Detect which cell encompasses the target text, then output its [X, Y] center coordinate. 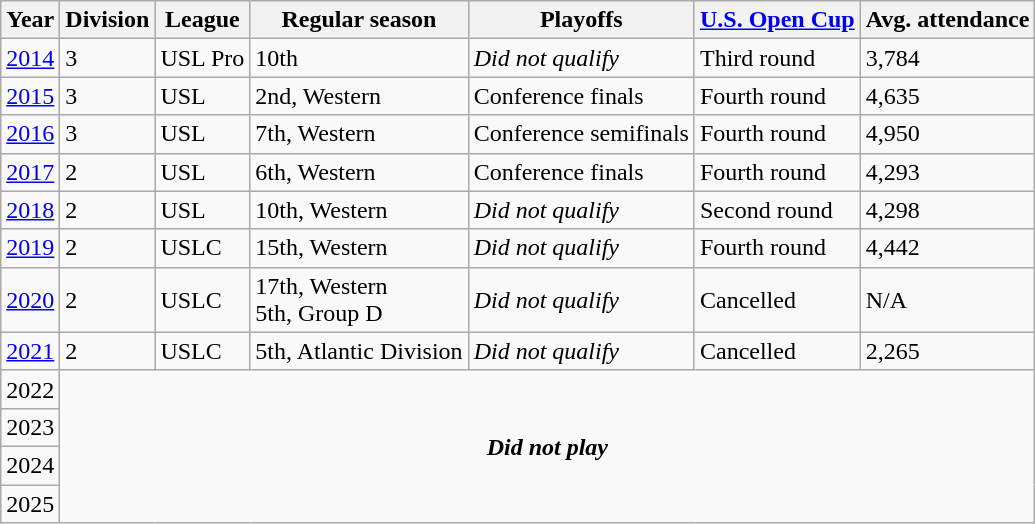
2016 [30, 134]
2025 [30, 503]
2014 [30, 58]
2015 [30, 96]
USL Pro [202, 58]
Playoffs [581, 20]
2022 [30, 389]
League [202, 20]
2nd, Western [359, 96]
2018 [30, 210]
Second round [777, 210]
15th, Western [359, 248]
2,265 [948, 351]
4,293 [948, 172]
5th, Atlantic Division [359, 351]
Year [30, 20]
4,298 [948, 210]
2020 [30, 300]
Conference semifinals [581, 134]
7th, Western [359, 134]
6th, Western [359, 172]
N/A [948, 300]
2023 [30, 427]
4,950 [948, 134]
3,784 [948, 58]
2019 [30, 248]
U.S. Open Cup [777, 20]
Regular season [359, 20]
2024 [30, 465]
Division [108, 20]
Third round [777, 58]
17th, Western5th, Group D [359, 300]
4,635 [948, 96]
2017 [30, 172]
10th [359, 58]
4,442 [948, 248]
Avg. attendance [948, 20]
2021 [30, 351]
Did not play [548, 446]
10th, Western [359, 210]
